Pinpoint the cell where the given text exists, returning its [X, Y] midpoint coordinate. 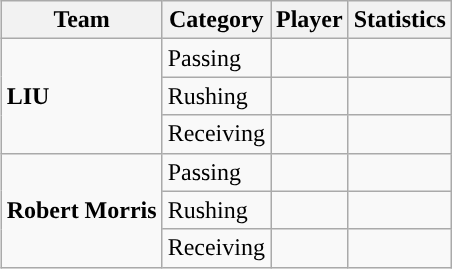
Statistics [400, 20]
Team [82, 20]
Player [309, 20]
Robert Morris [82, 210]
Category [216, 20]
LIU [82, 96]
